Capture the cell that displays the provided text and extract its [x, y] central coordinate. 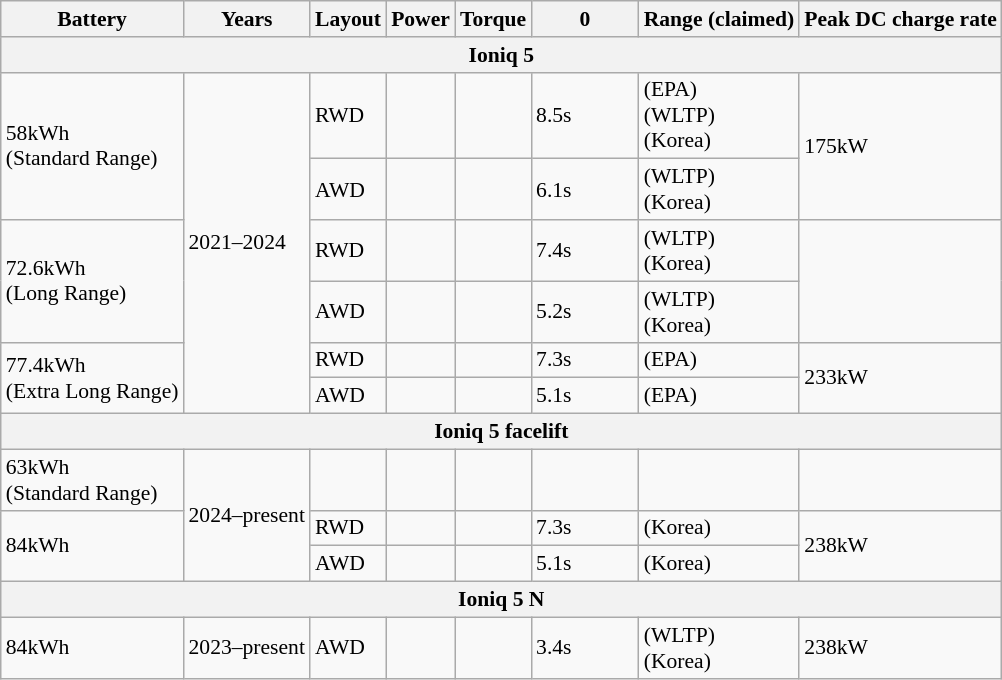
7.4s [585, 250]
Torque [493, 19]
77.4kWh(Extra Long Range) [92, 378]
Range (claimed) [720, 19]
3.4s [585, 648]
Ioniq 5 facelift [502, 432]
63kWh(Standard Range) [92, 480]
5.2s [585, 312]
Ioniq 5 [502, 55]
(EPA) (WLTP) (Korea) [720, 116]
6.1s [585, 190]
Layout [348, 19]
2023–present [247, 648]
2024–present [247, 515]
72.6kWh(Long Range) [92, 281]
0 [585, 19]
58kWh(Standard Range) [92, 146]
Ioniq 5 N [502, 600]
Years [247, 19]
2021–2024 [247, 242]
8.5s [585, 116]
Battery [92, 19]
175kW [900, 146]
Power [420, 19]
Peak DC charge rate [900, 19]
233kW [900, 378]
